Capture the cell that displays the provided text and extract its (X, Y) central coordinate. 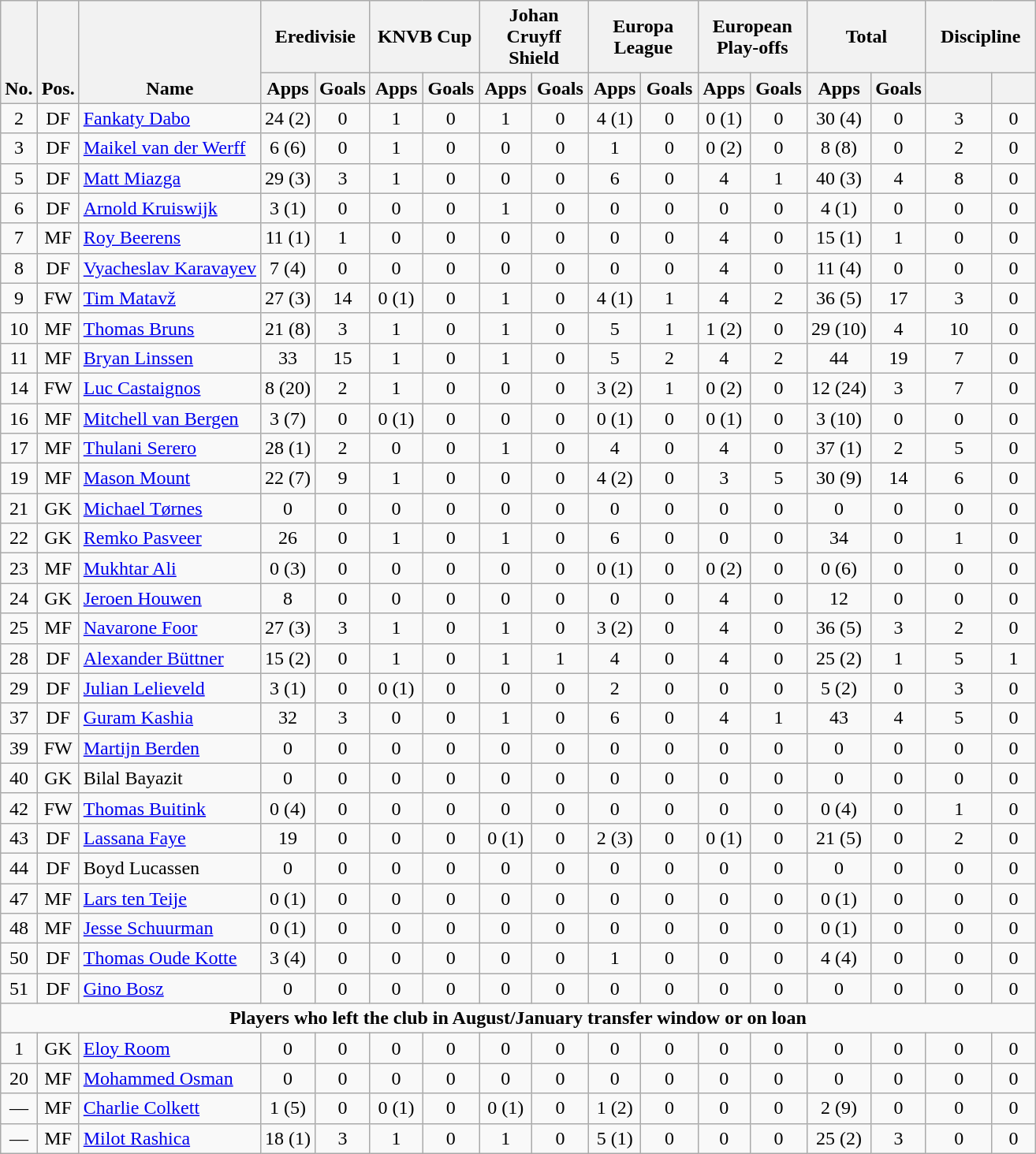
3 (4) (289, 959)
0 (6) (839, 568)
15 (2) (289, 658)
29 (3) (289, 178)
Bryan Linssen (170, 358)
Mitchell van Bergen (170, 419)
5 (2) (839, 688)
Fankaty Dabo (170, 118)
Milot Rashica (170, 1138)
11 (4) (839, 268)
Matt Miazga (170, 178)
8 (20) (289, 388)
Luc Castaignos (170, 388)
24 (19, 598)
Alexander Büttner (170, 658)
KNVB Cup (424, 37)
Pos. (58, 52)
32 (289, 718)
37 (19, 718)
Mukhtar Ali (170, 568)
47 (19, 898)
22 (7) (289, 478)
European Play-offs (752, 37)
16 (19, 419)
Total (867, 37)
37 (1) (839, 449)
Charlie Colkett (170, 1108)
7 (4) (289, 268)
Johan Cruyff Shield (535, 37)
33 (289, 358)
21 (19, 508)
39 (19, 748)
Vyacheslav Karavayev (170, 268)
24 (2) (289, 118)
20 (19, 1078)
Julian Lelieveld (170, 688)
Thomas Bruns (170, 328)
Lassana Faye (170, 838)
Lars ten Teije (170, 898)
51 (19, 988)
Boyd Lucassen (170, 868)
No. (19, 52)
Maikel van der Werff (170, 148)
Tim Matavž (170, 298)
Eredivisie (315, 37)
3 (10) (839, 419)
28 (1) (289, 449)
26 (289, 538)
50 (19, 959)
11 (19, 358)
12 (839, 598)
Navarone Foor (170, 628)
6 (6) (289, 148)
18 (1) (289, 1138)
Roy Beerens (170, 238)
Gino Bosz (170, 988)
11 (1) (289, 238)
8 (8) (839, 148)
40 (3) (839, 178)
48 (19, 929)
23 (19, 568)
3 (7) (289, 419)
Jeroen Houwen (170, 598)
29 (19, 688)
21 (8) (289, 328)
21 (5) (839, 838)
Eloy Room (170, 1048)
29 (10) (839, 328)
0 (3) (289, 568)
34 (839, 538)
Thomas Buitink (170, 808)
42 (19, 808)
22 (19, 538)
Guram Kashia (170, 718)
4 (4) (839, 959)
15 (1) (839, 238)
Thomas Oude Kotte (170, 959)
30 (9) (839, 478)
Mohammed Osman (170, 1078)
Thulani Serero (170, 449)
Remko Pasveer (170, 538)
30 (4) (839, 118)
25 (19, 628)
15 (343, 358)
5 (1) (615, 1138)
40 (19, 778)
2 (3) (615, 838)
12 (24) (839, 388)
Players who left the club in August/January transfer window or on loan (518, 1018)
Martijn Berden (170, 748)
28 (19, 658)
Mason Mount (170, 478)
1 (5) (289, 1108)
Europa League (643, 37)
Jesse Schuurman (170, 929)
Arnold Kruiswijk (170, 208)
Name (170, 52)
2 (9) (839, 1108)
Discipline (981, 37)
4 (2) (615, 478)
Michael Tørnes (170, 508)
Bilal Bayazit (170, 778)
